Pinpoint the cell where the given text exists, returning its [x, y] midpoint coordinate. 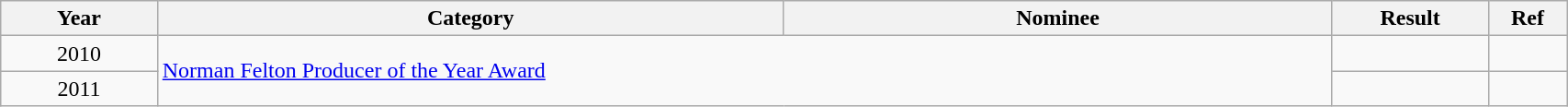
Year [79, 18]
2010 [79, 53]
Nominee [1058, 18]
Category [470, 18]
2011 [79, 89]
Norman Felton Producer of the Year Award [744, 71]
Ref [1527, 18]
Result [1410, 18]
